From the cell containing the given text, extract its center point as [x, y] coordinate. 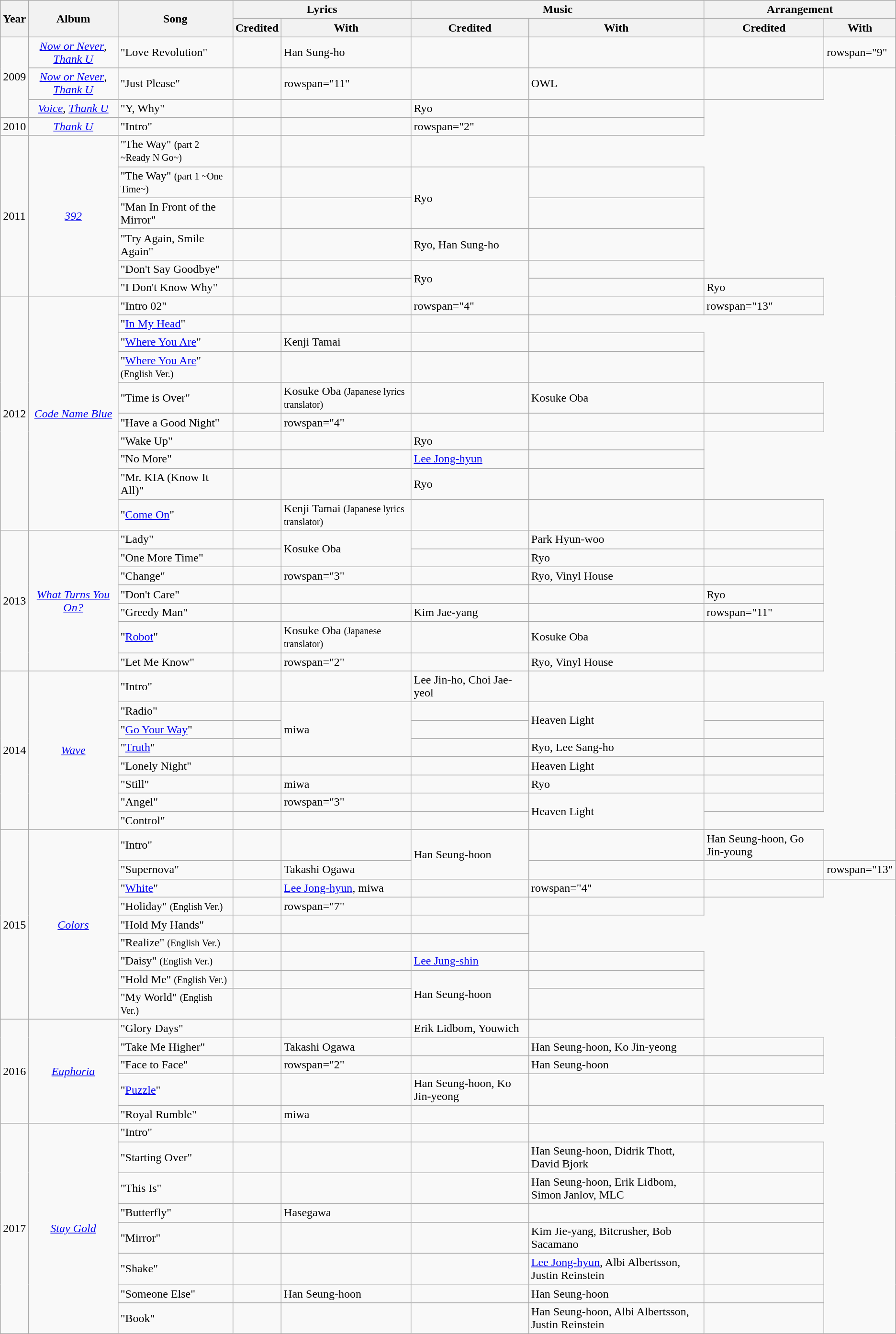
Han Seung-hoon, Didrik Thott, David Bjork [616, 1157]
Erik Lidbom, Youwich [470, 1029]
Wave [73, 751]
"Butterfly" [175, 1213]
"Truth" [175, 748]
"Love Revolution" [175, 53]
"Supernova" [175, 870]
rowspan="7" [347, 906]
Lee Jong-hyun, miwa [347, 888]
"Shake" [175, 1268]
2017 [14, 1229]
Ryo, Han Sung-ho [470, 244]
Han Seung-hoon, Erik Lidbom, Simon Janlov, MLC [616, 1188]
"Greedy Man" [175, 612]
Kim Jae-yang [470, 612]
"Robot" [175, 637]
Euphoria [73, 1071]
"Lady" [175, 539]
"Starting Over" [175, 1157]
"Just Please" [175, 83]
Music [558, 10]
Arrangement [800, 10]
"Book" [175, 1318]
2012 [14, 414]
"Wake Up" [175, 441]
Han Seung-hoon, Albi Albertsson, Justin Reinstein [616, 1318]
"Man In Front of the Mirror" [175, 213]
"Radio" [175, 711]
"I Don't Know Why" [175, 287]
2011 [14, 216]
"Try Again, Smile Again" [175, 244]
"Mr. KIA (Know It All)" [175, 483]
"Face to Face" [175, 1065]
"Hold Me" (English Ver.) [175, 979]
"Glory Days" [175, 1029]
Song [175, 19]
"Come On" [175, 515]
"Y, Why" [175, 108]
Code Name Blue [73, 414]
Lee Jong-hyun [470, 459]
"No More" [175, 459]
"The Way" (part 1 ~One Time~) [175, 182]
Park Hyun-woo [616, 539]
"Still" [175, 784]
OWL [616, 83]
"This Is" [175, 1188]
Lee Jung-shin [470, 961]
"Angel" [175, 802]
"Don't Say Goodbye" [175, 269]
Han Seung-hoon, Go Jin-young [764, 845]
"Change" [175, 576]
Colors [73, 925]
"Lonely Night" [175, 766]
Voice, Thank U [73, 108]
2010 [14, 126]
2009 [14, 77]
"Have a Good Night" [175, 423]
Kim Jie-yang, Bitcrusher, Bob Sacamano [616, 1238]
rowspan="9" [860, 53]
"Mirror" [175, 1238]
"One More Time" [175, 558]
Lyrics [322, 10]
Lee Jong-hyun, Albi Albertsson, Justin Reinstein [616, 1268]
2016 [14, 1071]
"Holiday" (English Ver.) [175, 906]
"The Way" (part 2 ~Ready N Go~) [175, 151]
Kosuke Oba (Japanese lyrics translator) [347, 398]
Lee Jin-ho, Choi Jae-yeol [470, 686]
Year [14, 19]
"Time is Over" [175, 398]
"Take Me Higher" [175, 1047]
Kenji Tamai [347, 342]
"Control" [175, 820]
Han Sung-ho [347, 53]
"Hold My Hands" [175, 924]
"Royal Rumble" [175, 1114]
2014 [14, 751]
"White" [175, 888]
Kosuke Oba (Japanese translator) [347, 637]
What Turns You On? [73, 600]
"Where You Are" (English Ver.) [175, 367]
"Someone Else" [175, 1293]
"My World" (English Ver.) [175, 1004]
"Let Me Know" [175, 662]
392 [73, 216]
2015 [14, 925]
2013 [14, 600]
"Daisy" (English Ver.) [175, 961]
Stay Gold [73, 1229]
Kenji Tamai (Japanese lyrics translator) [347, 515]
"Go Your Way" [175, 729]
Album [73, 19]
"Realize" (English Ver.) [175, 942]
"Puzzle" [175, 1089]
Ryo, Lee Sang-ho [616, 748]
Thank U [73, 126]
"Where You Are" [175, 342]
"In My Head" [175, 324]
"Don't Care" [175, 594]
Hasegawa [347, 1213]
"Intro 02" [175, 306]
